Capture the cell that displays the provided text and extract its (x, y) central coordinate. 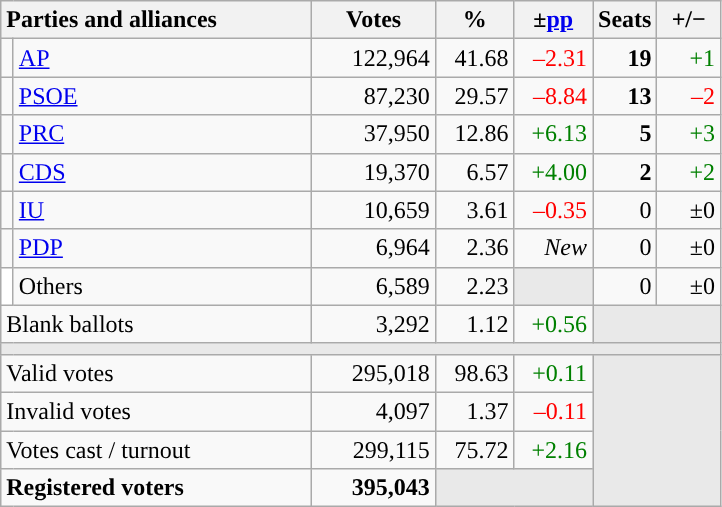
4,097 (374, 411)
+/− (689, 20)
+0.11 (554, 373)
2 (624, 172)
% (474, 20)
+1 (689, 58)
–0.11 (554, 411)
19,370 (374, 172)
–8.84 (554, 96)
3.61 (474, 210)
Valid votes (156, 373)
+6.13 (554, 134)
98.63 (474, 373)
1.37 (474, 411)
+3 (689, 134)
–0.35 (554, 210)
2.36 (474, 248)
–2.31 (554, 58)
75.72 (474, 449)
IU (162, 210)
New (554, 248)
+2 (689, 172)
PSOE (162, 96)
19 (624, 58)
2.23 (474, 286)
Blank ballots (156, 324)
37,950 (374, 134)
Votes cast / turnout (156, 449)
299,115 (374, 449)
±pp (554, 20)
41.68 (474, 58)
6.57 (474, 172)
Others (162, 286)
1.12 (474, 324)
–2 (689, 96)
12.86 (474, 134)
AP (162, 58)
+2.16 (554, 449)
Parties and alliances (156, 20)
5 (624, 134)
10,659 (374, 210)
PRC (162, 134)
6,589 (374, 286)
395,043 (374, 488)
Invalid votes (156, 411)
Seats (624, 20)
87,230 (374, 96)
Registered voters (156, 488)
122,964 (374, 58)
6,964 (374, 248)
295,018 (374, 373)
3,292 (374, 324)
CDS (162, 172)
Votes (374, 20)
+4.00 (554, 172)
PDP (162, 248)
29.57 (474, 96)
+0.56 (554, 324)
13 (624, 96)
